Extract the (X, Y) coordinate from the center of the cell holding the provided text.  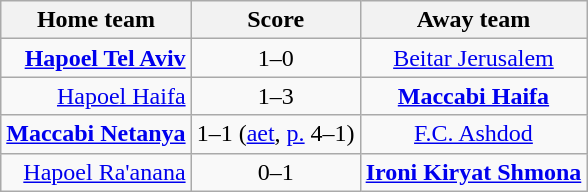
0–1 (276, 172)
Beitar Jerusalem (474, 58)
F.C. Ashdod (474, 134)
Maccabi Netanya (96, 134)
Maccabi Haifa (474, 96)
1–0 (276, 58)
Score (276, 20)
1–1 (aet, p. 4–1) (276, 134)
Away team (474, 20)
Home team (96, 20)
Hapoel Ra'anana (96, 172)
Ironi Kiryat Shmona (474, 172)
Hapoel Tel Aviv (96, 58)
Hapoel Haifa (96, 96)
1–3 (276, 96)
